Return (x, y) of the center of cell containing provided text 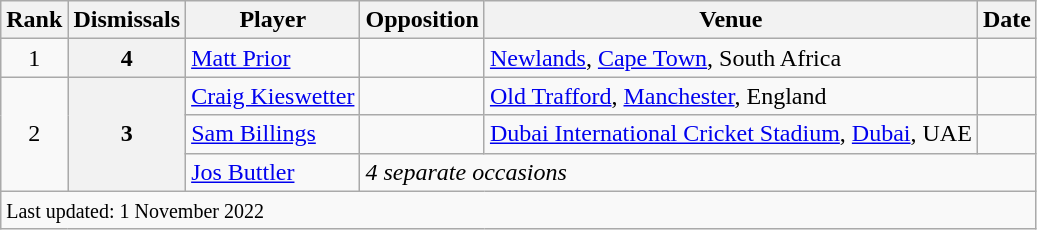
Craig Kieswetter (273, 96)
Newlands, Cape Town, South Africa (730, 58)
Jos Buttler (273, 172)
Last updated: 1 November 2022 (519, 210)
Dubai International Cricket Stadium, Dubai, UAE (730, 134)
Venue (730, 20)
Sam Billings (273, 134)
3 (127, 134)
Old Trafford, Manchester, England (730, 96)
Rank (34, 20)
Player (273, 20)
1 (34, 58)
Dismissals (127, 20)
2 (34, 134)
Date (1006, 20)
4 separate occasions (698, 172)
Opposition (422, 20)
4 (127, 58)
Matt Prior (273, 58)
